Provide the [x, y] coordinate of the cell's center where the given text is located.  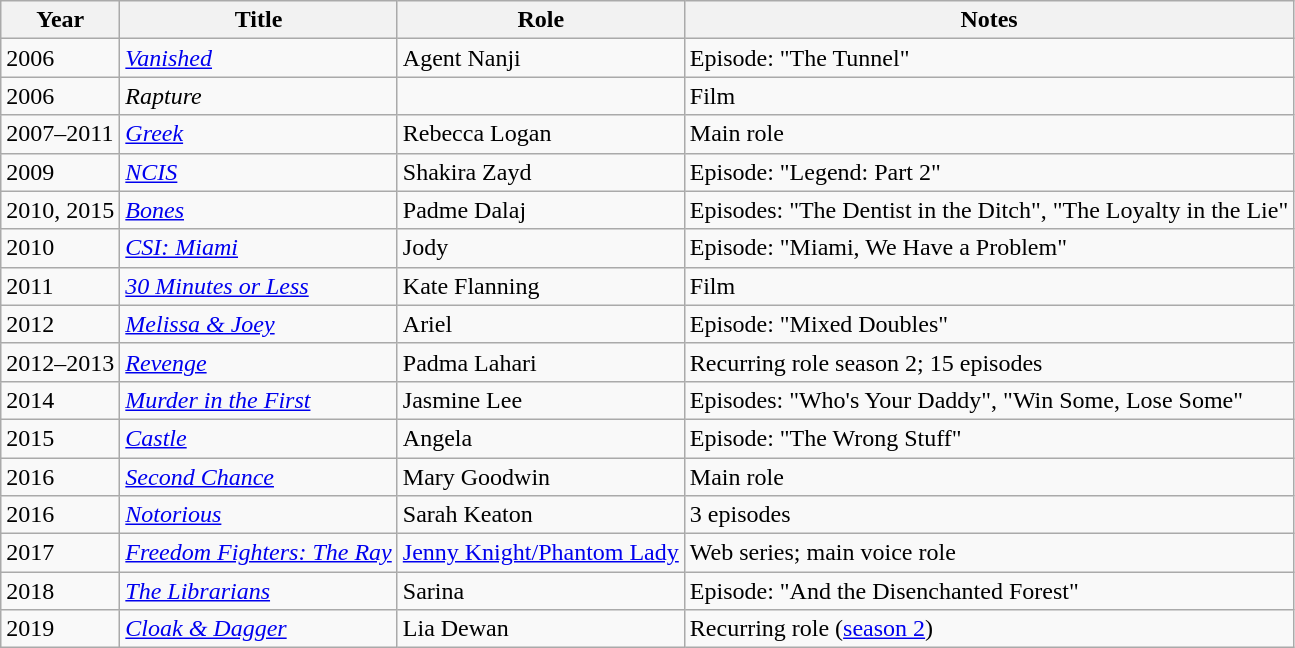
Kate Flanning [540, 286]
Lia Dewan [540, 629]
2010, 2015 [60, 210]
Sarina [540, 591]
2014 [60, 400]
Shakira Zayd [540, 172]
Notorious [258, 515]
Episode: "The Tunnel" [988, 58]
2017 [60, 553]
2012–2013 [60, 362]
Cloak & Dagger [258, 629]
30 Minutes or Less [258, 286]
Angela [540, 438]
Episode: "Miami, We Have a Problem" [988, 248]
Revenge [258, 362]
Jasmine Lee [540, 400]
Rebecca Logan [540, 134]
Jody [540, 248]
Title [258, 20]
Year [60, 20]
2009 [60, 172]
Recurring role season 2; 15 episodes [988, 362]
2012 [60, 324]
The Librarians [258, 591]
Episode: "Legend: Part 2" [988, 172]
2010 [60, 248]
Notes [988, 20]
2011 [60, 286]
CSI: Miami [258, 248]
Episode: "Mixed Doubles" [988, 324]
2018 [60, 591]
NCIS [258, 172]
Second Chance [258, 477]
Episodes: "Who's Your Daddy", "Win Some, Lose Some" [988, 400]
Mary Goodwin [540, 477]
Vanished [258, 58]
Rapture [258, 96]
Episode: "And the Disenchanted Forest" [988, 591]
2015 [60, 438]
Freedom Fighters: The Ray [258, 553]
Padma Lahari [540, 362]
Jenny Knight/Phantom Lady [540, 553]
2007–2011 [60, 134]
Bones [258, 210]
Episodes: "The Dentist in the Ditch", "The Loyalty in the Lie" [988, 210]
Recurring role (season 2) [988, 629]
Role [540, 20]
Murder in the First [258, 400]
Ariel [540, 324]
Greek [258, 134]
Agent Nanji [540, 58]
Castle [258, 438]
Melissa & Joey [258, 324]
3 episodes [988, 515]
Episode: "The Wrong Stuff" [988, 438]
Sarah Keaton [540, 515]
Padme Dalaj [540, 210]
Web series; main voice role [988, 553]
2019 [60, 629]
